Provide the (x, y) coordinate of the cell's center where the given text is located.  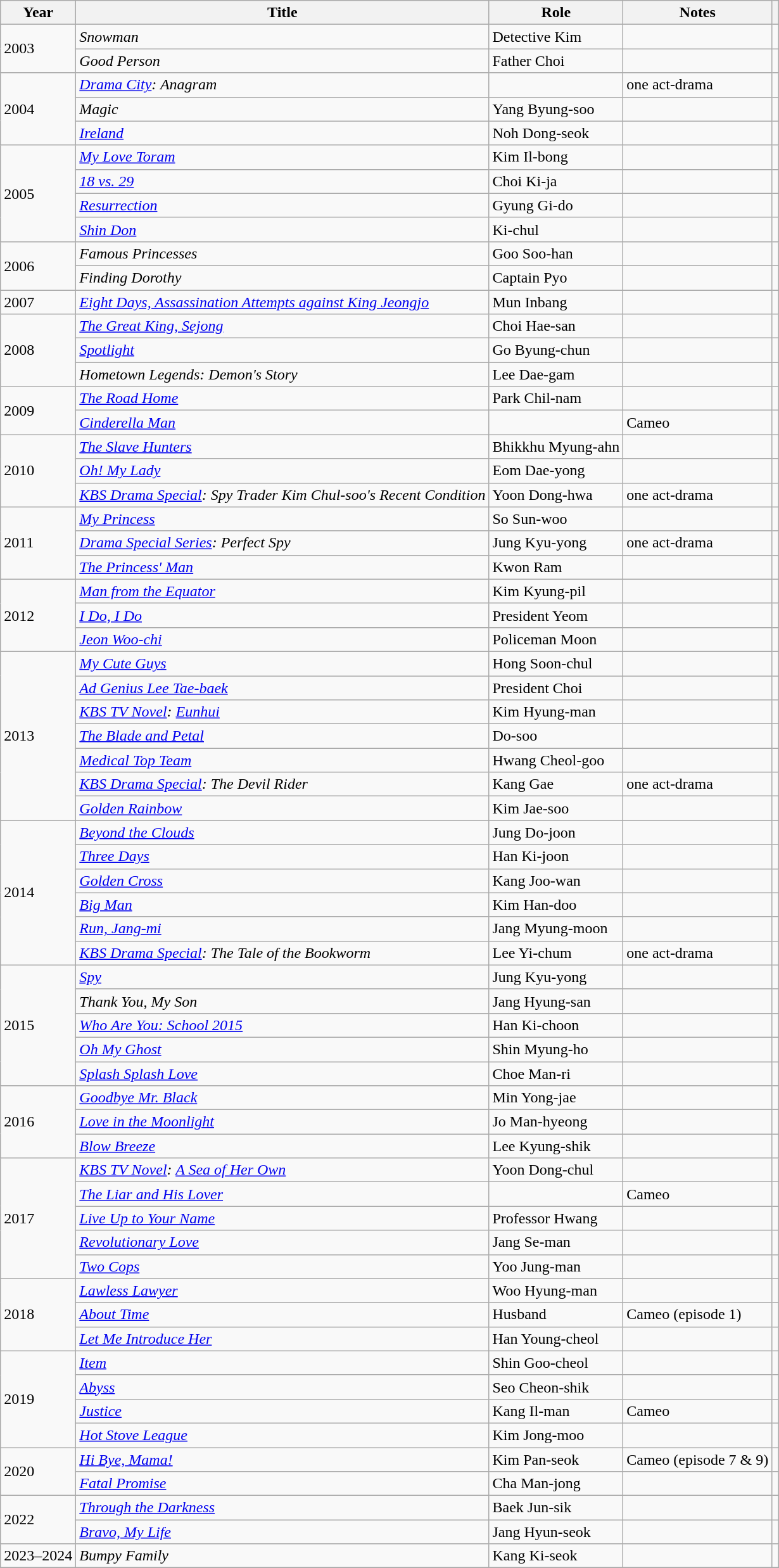
2006 (38, 265)
Husband (556, 1315)
Park Chil-nam (556, 398)
2004 (38, 109)
Choi Hae-san (556, 326)
Yoon Dong-hwa (556, 495)
2005 (38, 193)
Drama City: Anagram (282, 85)
2022 (38, 1520)
Father Choi (556, 61)
Han Ki-joon (556, 857)
18 vs. 29 (282, 181)
2018 (38, 1315)
Famous Princesses (282, 253)
Lee Kyung-shik (556, 1146)
Eight Days, Assassination Attempts against King Jeongjo (282, 302)
2003 (38, 49)
Hwang Cheol-goo (556, 760)
Spotlight (282, 350)
The Great King, Sejong (282, 326)
Kang Joo-wan (556, 881)
Good Person (282, 61)
Year (38, 13)
Bravo, My Life (282, 1532)
Ki-chul (556, 229)
2020 (38, 1471)
Fatal Promise (282, 1484)
Shin Myung-ho (556, 1049)
Jeon Woo-chi (282, 639)
2013 (38, 736)
Revolutionary Love (282, 1242)
2007 (38, 302)
Jung Do-joon (556, 832)
2017 (38, 1218)
2010 (38, 471)
Justice (282, 1411)
Captain Pyo (556, 277)
KBS Drama Special: The Tale of the Bookworm (282, 953)
Cameo (episode 7 & 9) (698, 1459)
Through the Darkness (282, 1508)
The Princess' Man (282, 567)
Notes (698, 13)
Yang Byung-soo (556, 109)
2014 (38, 893)
Love in the Moonlight (282, 1122)
Do-soo (556, 736)
Finding Dorothy (282, 277)
Hometown Legends: Demon's Story (282, 374)
Drama Special Series: Perfect Spy (282, 543)
The Liar and His Lover (282, 1194)
Professor Hwang (556, 1218)
Han Young-cheol (556, 1339)
Kwon Ram (556, 567)
Choi Ki-ja (556, 181)
Kang Gae (556, 784)
Cha Man-jong (556, 1484)
Shin Don (282, 229)
Ad Genius Lee Tae-baek (282, 687)
Noh Dong-seok (556, 133)
Eom Dae-yong (556, 471)
Kim Jae-soo (556, 808)
Kim Pan-seok (556, 1459)
2009 (38, 411)
Thank You, My Son (282, 1001)
Blow Breeze (282, 1146)
2016 (38, 1122)
Gyung Gi-do (556, 205)
Splash Splash Love (282, 1074)
My Princess (282, 519)
Golden Rainbow (282, 808)
Kim Jong-moo (556, 1435)
2015 (38, 1025)
Kim Il-bong (556, 157)
Spy (282, 977)
Oh My Ghost (282, 1049)
Live Up to Your Name (282, 1218)
Man from the Equator (282, 591)
Lee Dae-gam (556, 374)
Lee Yi-chum (556, 953)
2023–2024 (38, 1556)
Medical Top Team (282, 760)
Detective Kim (556, 37)
My Cute Guys (282, 663)
KBS TV Novel: Eunhui (282, 712)
I Do, I Do (282, 615)
Hot Stove League (282, 1435)
Bumpy Family (282, 1556)
Item (282, 1363)
Seo Cheon-shik (556, 1387)
Hi Bye, Mama! (282, 1459)
KBS TV Novel: A Sea of Her Own (282, 1170)
Goodbye Mr. Black (282, 1098)
KBS Drama Special: The Devil Rider (282, 784)
Two Cops (282, 1266)
Big Man (282, 905)
About Time (282, 1315)
Kang Ki-seok (556, 1556)
Bhikkhu Myung-ahn (556, 447)
Jang Hyun-seok (556, 1532)
President Choi (556, 687)
Run, Jang-mi (282, 929)
Jang Hyung-san (556, 1001)
KBS Drama Special: Spy Trader Kim Chul-soo's Recent Condition (282, 495)
The Road Home (282, 398)
Min Yong-jae (556, 1098)
Magic (282, 109)
Jang Se-man (556, 1242)
Go Byung-chun (556, 350)
2011 (38, 543)
Snowman (282, 37)
2008 (38, 350)
Yoon Dong-chul (556, 1170)
President Yeom (556, 615)
Beyond the Clouds (282, 832)
Three Days (282, 857)
Resurrection (282, 205)
Cinderella Man (282, 423)
Han Ki-choon (556, 1025)
Let Me Introduce Her (282, 1339)
Cameo (episode 1) (698, 1315)
Jang Myung-moon (556, 929)
Hong Soon-chul (556, 663)
Kim Kyung-pil (556, 591)
Yoo Jung-man (556, 1266)
The Slave Hunters (282, 447)
Role (556, 13)
2019 (38, 1399)
Shin Goo-cheol (556, 1363)
Jo Man-hyeong (556, 1122)
Kim Han-doo (556, 905)
Woo Hyung-man (556, 1291)
The Blade and Petal (282, 736)
Abyss (282, 1387)
Title (282, 13)
Baek Jun-sik (556, 1508)
2012 (38, 615)
Who Are You: School 2015 (282, 1025)
Goo Soo-han (556, 253)
So Sun-woo (556, 519)
Lawless Lawyer (282, 1291)
Choe Man-ri (556, 1074)
My Love Toram (282, 157)
Ireland (282, 133)
Policeman Moon (556, 639)
Golden Cross (282, 881)
Kim Hyung-man (556, 712)
Kang Il-man (556, 1411)
Mun Inbang (556, 302)
Oh! My Lady (282, 471)
